Determine the [X, Y] coordinate at the center of the cell enclosing the given text.  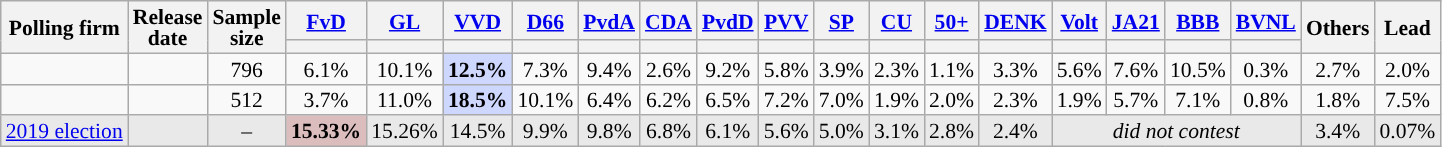
6.5% [728, 100]
2.6% [668, 68]
FvD [326, 20]
2019 election [64, 132]
2.8% [952, 132]
2.4% [1015, 132]
14.5% [478, 132]
VVD [478, 20]
0.3% [1266, 68]
7.5% [1408, 100]
3.7% [326, 100]
6.4% [609, 100]
5.0% [842, 132]
Samplesize [246, 27]
GL [404, 20]
9.9% [545, 132]
3.9% [842, 68]
7.3% [545, 68]
1.1% [952, 68]
did not contest [1176, 132]
6.2% [668, 100]
6.8% [668, 132]
9.8% [609, 132]
Others [1338, 27]
Volt [1080, 20]
512 [246, 100]
3.4% [1338, 132]
11.0% [404, 100]
5.8% [786, 68]
DENK [1015, 20]
PvdA [609, 20]
SP [842, 20]
1.8% [1338, 100]
10.5% [1198, 68]
PVV [786, 20]
796 [246, 68]
12.5% [478, 68]
Lead [1408, 27]
18.5% [478, 100]
2.7% [1338, 68]
CU [896, 20]
7.2% [786, 100]
15.33% [326, 132]
7.6% [1136, 68]
CDA [668, 20]
PvdD [728, 20]
JA21 [1136, 20]
BBB [1198, 20]
0.07% [1408, 132]
5.7% [1136, 100]
0.8% [1266, 100]
15.26% [404, 132]
7.1% [1198, 100]
D66 [545, 20]
BVNL [1266, 20]
Polling firm [64, 27]
3.1% [896, 132]
50+ [952, 20]
– [246, 132]
3.3% [1015, 68]
9.4% [609, 68]
Releasedate [168, 27]
9.2% [728, 68]
7.0% [842, 100]
